Extract the [x, y] coordinate from the center of the cell holding the provided text.  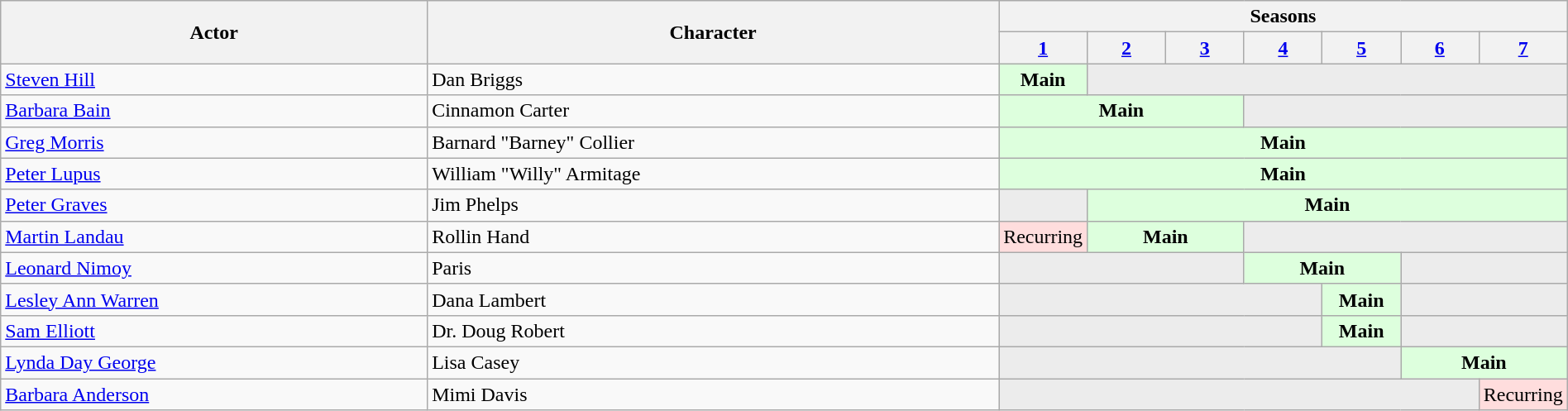
Lesley Ann Warren [214, 299]
Seasons [1284, 17]
Barnard "Barney" Collier [713, 142]
7 [1523, 48]
Cinnamon Carter [713, 111]
Character [713, 32]
6 [1441, 48]
Dr. Doug Robert [713, 331]
Paris [713, 268]
Martin Landau [214, 237]
Greg Morris [214, 142]
1 [1044, 48]
Actor [214, 32]
5 [1361, 48]
Jim Phelps [713, 205]
William "Willy" Armitage [713, 174]
Rollin Hand [713, 237]
Dan Briggs [713, 79]
Leonard Nimoy [214, 268]
Peter Graves [214, 205]
Dana Lambert [713, 299]
Barbara Bain [214, 111]
Sam Elliott [214, 331]
Lynda Day George [214, 362]
Mimi Davis [713, 394]
4 [1284, 48]
Steven Hill [214, 79]
Barbara Anderson [214, 394]
Peter Lupus [214, 174]
2 [1126, 48]
Lisa Casey [713, 362]
3 [1204, 48]
